Find where the given text appears and provide that cell's center as [x, y] coordinate. 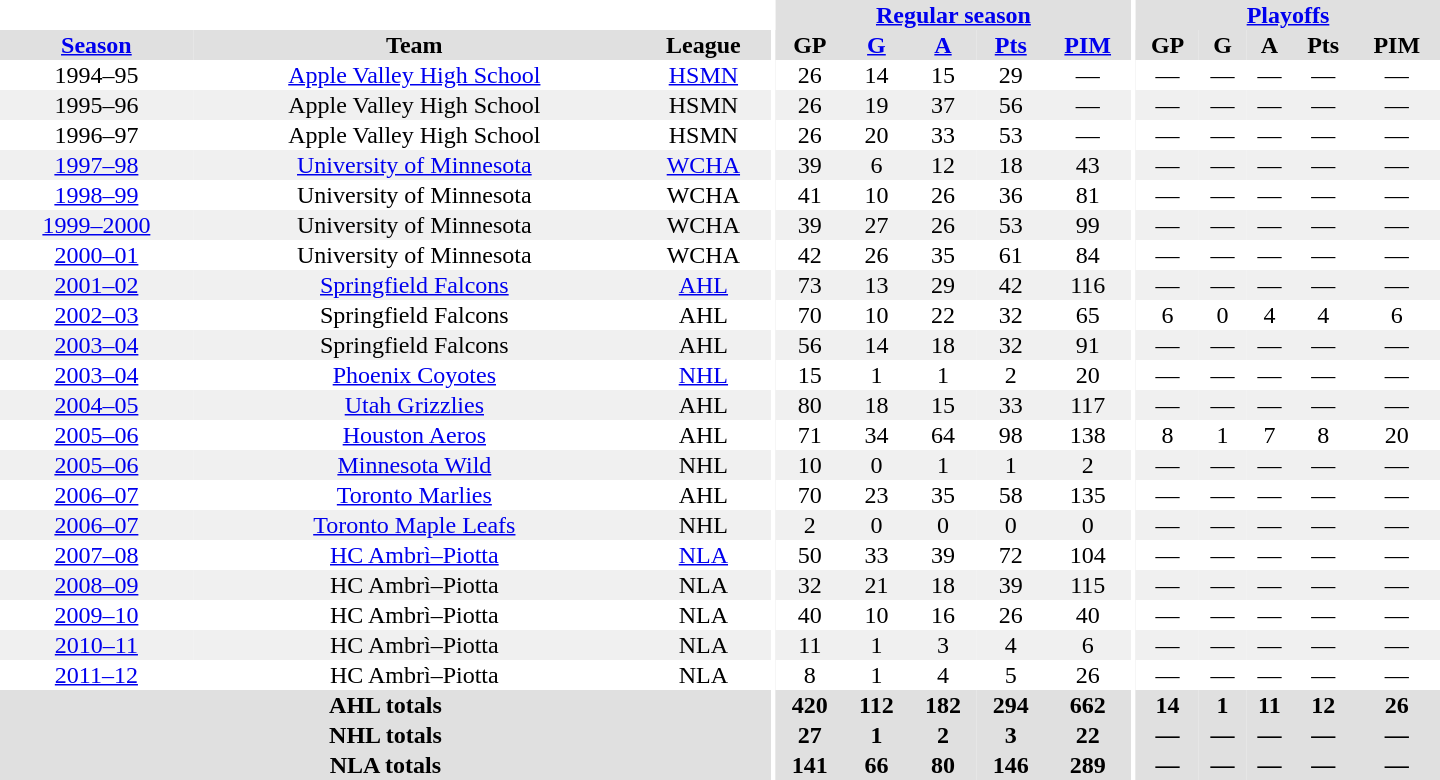
72 [1011, 555]
182 [943, 705]
104 [1088, 555]
41 [810, 195]
Utah Grizzlies [414, 405]
98 [1011, 435]
League [704, 45]
289 [1088, 765]
2010–11 [96, 645]
NHL totals [386, 735]
116 [1088, 285]
64 [943, 435]
Phoenix Coyotes [414, 375]
81 [1088, 195]
138 [1088, 435]
2007–08 [96, 555]
50 [810, 555]
115 [1088, 585]
73 [810, 285]
5 [1011, 675]
2004–05 [96, 405]
Team [414, 45]
117 [1088, 405]
37 [943, 105]
662 [1088, 705]
420 [810, 705]
58 [1011, 495]
141 [810, 765]
2000–01 [96, 255]
61 [1011, 255]
112 [876, 705]
2001–02 [96, 285]
Toronto Maple Leafs [414, 525]
Season [96, 45]
Minnesota Wild [414, 465]
1997–98 [96, 165]
Toronto Marlies [414, 495]
Regular season [954, 15]
19 [876, 105]
135 [1088, 495]
2008–09 [96, 585]
65 [1088, 315]
23 [876, 495]
1994–95 [96, 75]
1996–97 [96, 135]
AHL totals [386, 705]
2002–03 [96, 315]
71 [810, 435]
66 [876, 765]
99 [1088, 225]
16 [943, 615]
NLA totals [386, 765]
13 [876, 285]
2009–10 [96, 615]
43 [1088, 165]
84 [1088, 255]
146 [1011, 765]
2011–12 [96, 675]
7 [1270, 435]
1995–96 [96, 105]
Playoffs [1288, 15]
91 [1088, 345]
1999–2000 [96, 225]
36 [1011, 195]
294 [1011, 705]
1998–99 [96, 195]
Houston Aeros [414, 435]
21 [876, 585]
34 [876, 435]
